Locate the cell with the specified text and output its [X, Y] center coordinate. 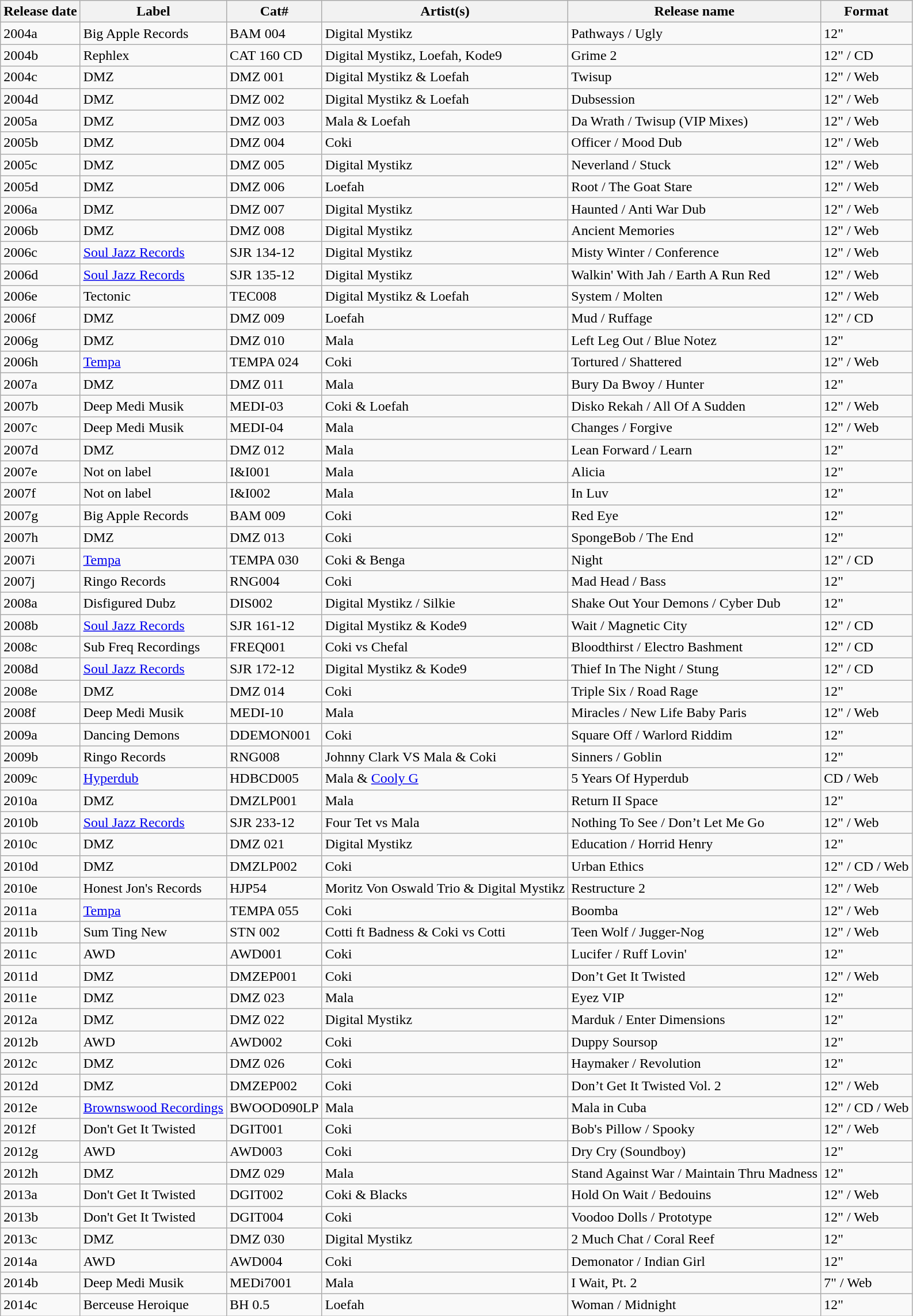
2013a [40, 1195]
2007i [40, 559]
2008d [40, 669]
System / Molten [694, 297]
2008b [40, 625]
2005b [40, 143]
DMZ 021 [274, 844]
2004d [40, 99]
SJR 134-12 [274, 252]
Da Wrath / Twisup (VIP Mixes) [694, 121]
Honest Jon's Records [153, 888]
2010e [40, 888]
2008f [40, 713]
Berceuse Heroique [153, 1304]
DMZ 007 [274, 208]
2007d [40, 450]
I&I001 [274, 472]
2004b [40, 55]
Label [153, 12]
DMZ 003 [274, 121]
DMZLP002 [274, 866]
Tectonic [153, 297]
Mala in Cuba [694, 1108]
2012b [40, 1042]
Education / Horrid Henry [694, 844]
DMZ 029 [274, 1173]
Coki vs Chefal [445, 647]
2010b [40, 822]
Brownswood Recordings [153, 1108]
DMZ 001 [274, 77]
HJP54 [274, 888]
2012f [40, 1129]
2007b [40, 406]
Digital Mystikz, Loefah, Kode9 [445, 55]
2013c [40, 1239]
BAM 004 [274, 33]
DMZ 030 [274, 1239]
TEMPA 024 [274, 362]
Artist(s) [445, 12]
STN 002 [274, 932]
2008a [40, 603]
Coki & Benga [445, 559]
DIS002 [274, 603]
Johnny Clark VS Mala & Coki [445, 757]
SJR 135-12 [274, 275]
2013b [40, 1217]
Coki & Loefah [445, 406]
Bloodthirst / Electro Bashment [694, 647]
In Luv [694, 494]
I Wait, Pt. 2 [694, 1283]
Four Tet vs Mala [445, 822]
2006b [40, 230]
2007c [40, 428]
5 Years Of Hyperdub [694, 779]
2014a [40, 1261]
CD / Web [866, 779]
DGIT001 [274, 1129]
FREQ001 [274, 647]
Neverland / Stuck [694, 165]
2010c [40, 844]
7" / Web [866, 1283]
2004c [40, 77]
AWD001 [274, 954]
MEDI-10 [274, 713]
2006a [40, 208]
2007f [40, 494]
2006h [40, 362]
2007h [40, 537]
Dubsession [694, 99]
Changes / Forgive [694, 428]
RNG008 [274, 757]
Moritz Von Oswald Trio & Digital Mystikz [445, 888]
Mud / Ruffage [694, 318]
2007a [40, 384]
Return II Space [694, 801]
2008c [40, 647]
SJR 172-12 [274, 669]
Officer / Mood Dub [694, 143]
2012c [40, 1064]
Marduk / Enter Dimensions [694, 1020]
TEC008 [274, 297]
2004a [40, 33]
Voodoo Dolls / Prototype [694, 1217]
Lean Forward / Learn [694, 450]
DMZ 013 [274, 537]
DMZ 005 [274, 165]
Sum Ting New [153, 932]
2011e [40, 998]
2008e [40, 691]
2011b [40, 932]
BAM 009 [274, 515]
AWD004 [274, 1261]
DMZ 012 [274, 450]
Sub Freq Recordings [153, 647]
AWD003 [274, 1151]
Eyez VIP [694, 998]
DMZEP001 [274, 976]
Teen Wolf / Jugger-Nog [694, 932]
Format [866, 12]
Urban Ethics [694, 866]
2 Much Chat / Coral Reef [694, 1239]
Pathways / Ugly [694, 33]
Haymaker / Revolution [694, 1064]
Left Leg Out / Blue Notez [694, 340]
HDBCD005 [274, 779]
2011d [40, 976]
Coki & Blacks [445, 1195]
DMZ 023 [274, 998]
DMZ 004 [274, 143]
Twisup [694, 77]
Red Eye [694, 515]
Square Off / Warlord Riddim [694, 735]
Nothing To See / Don’t Let Me Go [694, 822]
2012g [40, 1151]
SJR 161-12 [274, 625]
Dry Cry (Soundboy) [694, 1151]
Haunted / Anti War Dub [694, 208]
Demonator / Indian Girl [694, 1261]
2007g [40, 515]
Disko Rekah / All Of A Sudden [694, 406]
Walkin' With Jah / Earth A Run Red [694, 275]
Mad Head / Bass [694, 581]
Bob's Pillow / Spooky [694, 1129]
CAT 160 CD [274, 55]
Sinners / Goblin [694, 757]
Misty Winter / Conference [694, 252]
SJR 233-12 [274, 822]
2006c [40, 252]
RNG004 [274, 581]
Wait / Magnetic City [694, 625]
Woman / Midnight [694, 1304]
2007e [40, 472]
DMZ 022 [274, 1020]
DMZLP001 [274, 801]
DMZ 008 [274, 230]
Restructure 2 [694, 888]
Boomba [694, 910]
TEMPA 030 [274, 559]
2012e [40, 1108]
Ancient Memories [694, 230]
DMZ 026 [274, 1064]
2010a [40, 801]
2006g [40, 340]
Alicia [694, 472]
Stand Against War / Maintain Thru Madness [694, 1173]
Cotti ft Badness & Coki vs Cotti [445, 932]
2009a [40, 735]
Triple Six / Road Rage [694, 691]
2005d [40, 187]
DMZ 009 [274, 318]
DMZ 010 [274, 340]
Tortured / Shattered [694, 362]
MEDI-04 [274, 428]
2011c [40, 954]
Shake Out Your Demons / Cyber Dub [694, 603]
2012h [40, 1173]
Don’t Get It Twisted [694, 976]
I&I002 [274, 494]
2009c [40, 779]
2006d [40, 275]
2014c [40, 1304]
Lucifer / Ruff Lovin' [694, 954]
AWD002 [274, 1042]
Mala & Cooly G [445, 779]
Root / The Goat Stare [694, 187]
Disfigured Dubz [153, 603]
Rephlex [153, 55]
2006e [40, 297]
DMZ 006 [274, 187]
DMZ 014 [274, 691]
DMZ 002 [274, 99]
Release name [694, 12]
DGIT002 [274, 1195]
Hold On Wait / Bedouins [694, 1195]
BWOOD090LP [274, 1108]
2006f [40, 318]
2005a [40, 121]
SpongeBob / The End [694, 537]
BH 0.5 [274, 1304]
TEMPA 055 [274, 910]
2012a [40, 1020]
DGIT004 [274, 1217]
Thief In The Night / Stung [694, 669]
DMZ 011 [274, 384]
2005c [40, 165]
DMZEP002 [274, 1086]
Cat# [274, 12]
Bury Da Bwoy / Hunter [694, 384]
MEDI-03 [274, 406]
2012d [40, 1086]
2011a [40, 910]
MEDi7001 [274, 1283]
Mala & Loefah [445, 121]
Release date [40, 12]
Hyperdub [153, 779]
Miracles / New Life Baby Paris [694, 713]
2014b [40, 1283]
Night [694, 559]
Grime 2 [694, 55]
Dancing Demons [153, 735]
2009b [40, 757]
DDEMON001 [274, 735]
2010d [40, 866]
Duppy Soursop [694, 1042]
2007j [40, 581]
Don’t Get It Twisted Vol. 2 [694, 1086]
Digital Mystikz / Silkie [445, 603]
